For the text-containing cell, return its midpoint in (x, y) coordinate format. 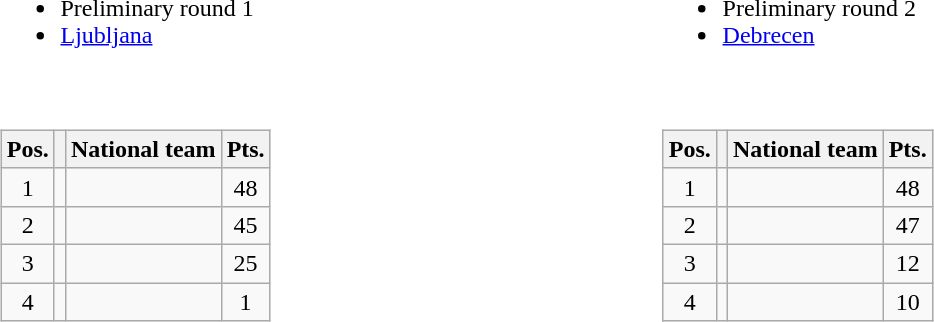
47 (908, 225)
45 (246, 225)
12 (908, 263)
10 (908, 301)
25 (246, 263)
